For the text-containing cell, return its midpoint in [x, y] coordinate format. 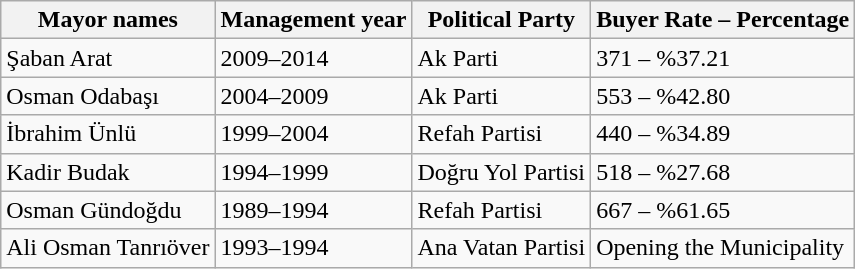
Osman Gündoğdu [108, 210]
1999–2004 [314, 134]
Mayor names [108, 20]
Ali Osman Tanrıöver [108, 248]
1989–1994 [314, 210]
667 – %61.65 [723, 210]
553 – %42.80 [723, 96]
Management year [314, 20]
Political Party [502, 20]
Şaban Arat [108, 58]
Doğru Yol Partisi [502, 172]
440 – %34.89 [723, 134]
1993–1994 [314, 248]
1994–1999 [314, 172]
Kadir Budak [108, 172]
518 – %27.68 [723, 172]
371 – %37.21 [723, 58]
2009–2014 [314, 58]
2004–2009 [314, 96]
İbrahim Ünlü [108, 134]
Buyer Rate – Percentage [723, 20]
Opening the Municipality [723, 248]
Ana Vatan Partisi [502, 248]
Osman Odabaşı [108, 96]
